Capture the cell that displays the provided text and extract its (x, y) central coordinate. 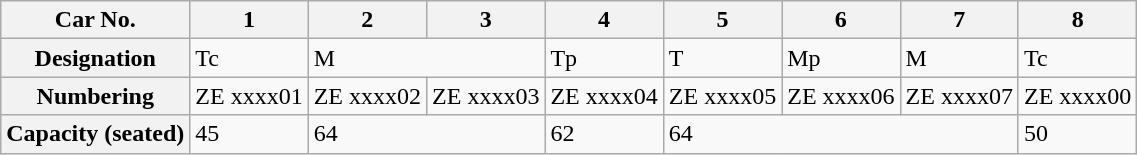
1 (249, 20)
ZE xxxx06 (841, 96)
ZE xxxx00 (1077, 96)
Mp (841, 58)
8 (1077, 20)
50 (1077, 134)
5 (722, 20)
2 (367, 20)
6 (841, 20)
ZE xxxx04 (604, 96)
Designation (96, 58)
ZE xxxx01 (249, 96)
ZE xxxx02 (367, 96)
4 (604, 20)
Numbering (96, 96)
Capacity (seated) (96, 134)
3 (486, 20)
ZE xxxx05 (722, 96)
T (722, 58)
Car No. (96, 20)
62 (604, 134)
ZE xxxx07 (959, 96)
Tp (604, 58)
45 (249, 134)
ZE xxxx03 (486, 96)
7 (959, 20)
